Capture the cell that displays the provided text and extract its (X, Y) central coordinate. 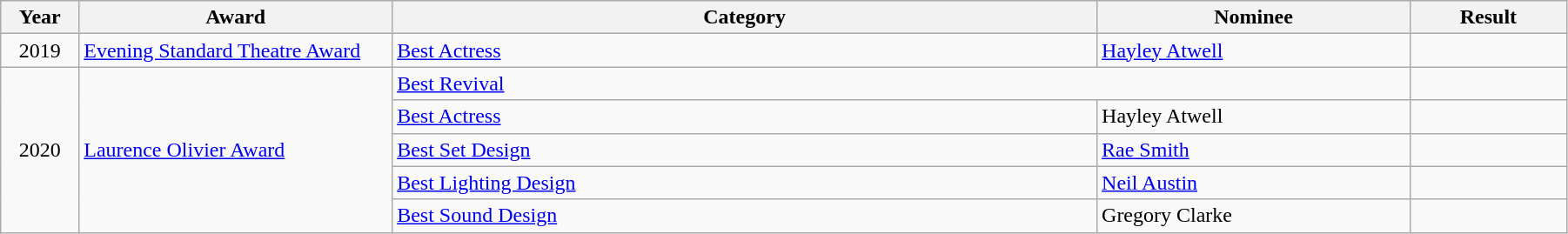
Laurence Olivier Award (236, 150)
Best Set Design (745, 150)
Result (1488, 17)
2020 (40, 150)
Rae Smith (1254, 150)
Best Sound Design (745, 216)
2019 (40, 50)
Nominee (1254, 17)
Award (236, 17)
Evening Standard Theatre Award (236, 50)
Best Lighting Design (745, 183)
Category (745, 17)
Best Revival (901, 84)
Gregory Clarke (1254, 216)
Neil Austin (1254, 183)
Year (40, 17)
